For the text-containing cell, return its midpoint in [x, y] coordinate format. 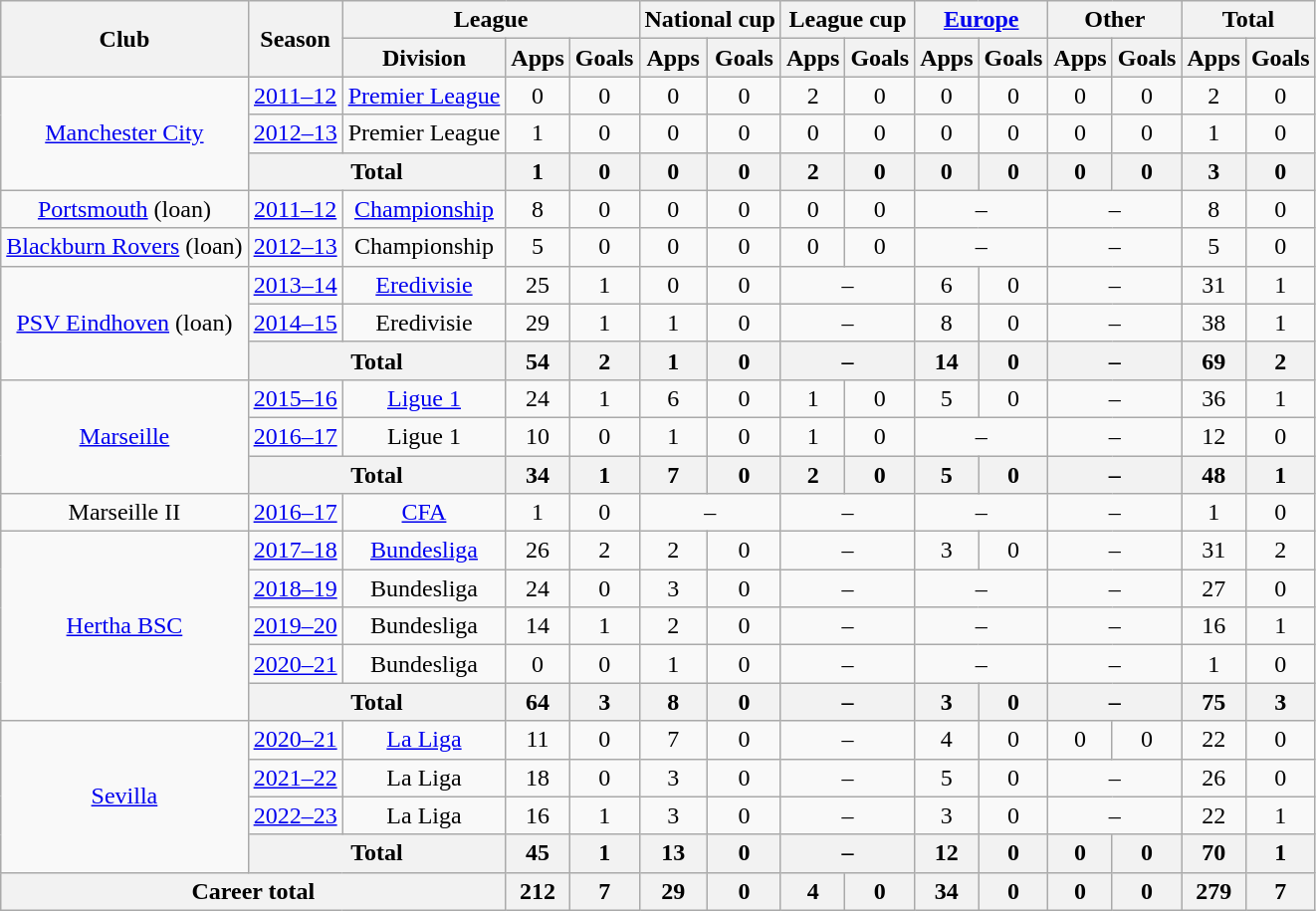
2018–19 [295, 588]
2019–20 [295, 626]
2017–18 [295, 551]
Hertha BSC [124, 626]
Other [1115, 20]
2013–14 [295, 285]
League cup [847, 20]
48 [1213, 475]
69 [1213, 360]
CFA [424, 513]
Europe [982, 20]
Season [295, 39]
Blackburn Rovers (loan) [124, 247]
75 [1213, 702]
League [491, 20]
2014–15 [295, 323]
PSV Eindhoven (loan) [124, 323]
54 [538, 360]
2015–16 [295, 398]
Division [424, 58]
2022–23 [295, 815]
Marseille II [124, 513]
Marseille [124, 436]
36 [1213, 398]
45 [538, 853]
10 [538, 436]
Career total [253, 891]
National cup [710, 20]
Manchester City [124, 133]
18 [538, 778]
38 [1213, 323]
25 [538, 285]
11 [538, 740]
Club [124, 39]
Portsmouth (loan) [124, 209]
212 [538, 891]
2021–22 [295, 778]
64 [538, 702]
70 [1213, 853]
279 [1213, 891]
13 [673, 853]
Sevilla [124, 797]
27 [1213, 588]
